Pinpoint the cell where the given text exists, returning its [X, Y] midpoint coordinate. 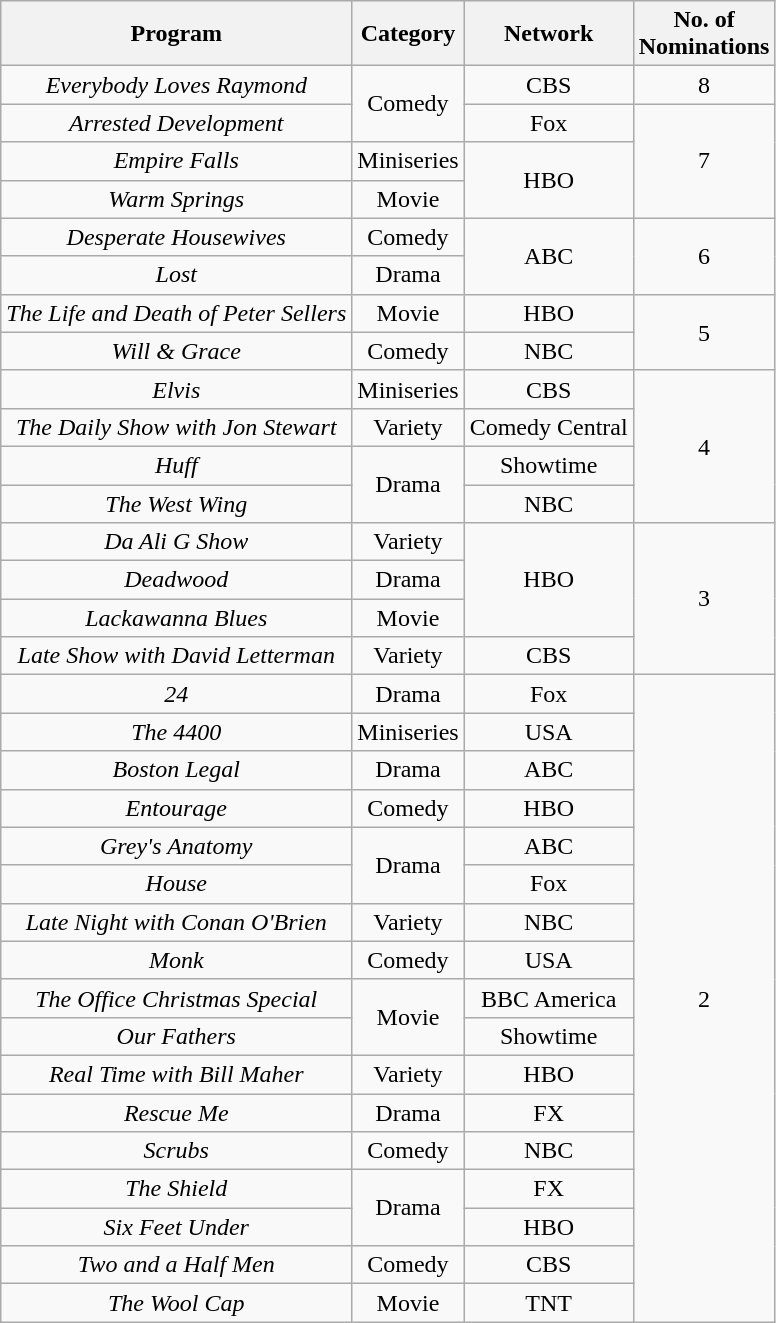
Late Show with David Letterman [176, 656]
The Office Christmas Special [176, 998]
3 [704, 599]
Warm Springs [176, 199]
Elvis [176, 389]
Monk [176, 960]
The Daily Show with Jon Stewart [176, 427]
24 [176, 694]
The 4400 [176, 732]
The Life and Death of Peter Sellers [176, 313]
Huff [176, 465]
Category [408, 34]
Rescue Me [176, 1113]
Six Feet Under [176, 1227]
Boston Legal [176, 770]
Grey's Anatomy [176, 846]
6 [704, 256]
The Wool Cap [176, 1303]
Arrested Development [176, 123]
Real Time with Bill Maher [176, 1074]
Scrubs [176, 1151]
5 [704, 332]
Two and a Half Men [176, 1265]
Da Ali G Show [176, 542]
Late Night with Conan O'Brien [176, 922]
Everybody Loves Raymond [176, 85]
Our Fathers [176, 1036]
7 [704, 161]
The Shield [176, 1189]
Entourage [176, 808]
8 [704, 85]
Will & Grace [176, 351]
Comedy Central [548, 427]
BBC America [548, 998]
4 [704, 446]
Deadwood [176, 580]
TNT [548, 1303]
Lost [176, 275]
No. ofNominations [704, 34]
The West Wing [176, 503]
Program [176, 34]
Lackawanna Blues [176, 618]
Desperate Housewives [176, 237]
Empire Falls [176, 161]
2 [704, 998]
House [176, 884]
Network [548, 34]
